From the cell containing the given text, extract its center point as (X, Y) coordinate. 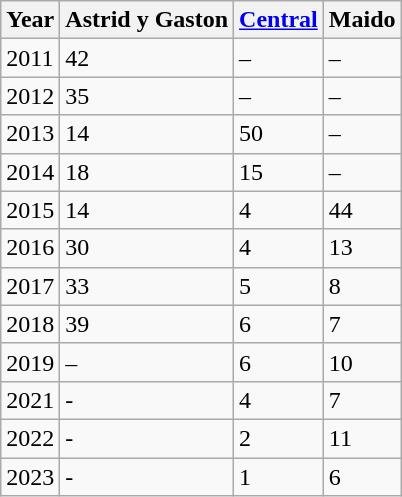
2 (279, 438)
2021 (30, 400)
2015 (30, 210)
33 (147, 286)
2018 (30, 324)
15 (279, 172)
35 (147, 96)
2013 (30, 134)
13 (362, 248)
2017 (30, 286)
Central (279, 20)
50 (279, 134)
Year (30, 20)
2022 (30, 438)
2019 (30, 362)
5 (279, 286)
18 (147, 172)
10 (362, 362)
2011 (30, 58)
8 (362, 286)
39 (147, 324)
11 (362, 438)
2023 (30, 477)
44 (362, 210)
1 (279, 477)
30 (147, 248)
2014 (30, 172)
Astrid y Gaston (147, 20)
2012 (30, 96)
Maido (362, 20)
2016 (30, 248)
42 (147, 58)
